Output the [x, y] coordinate of the center of the cell containing the given text.  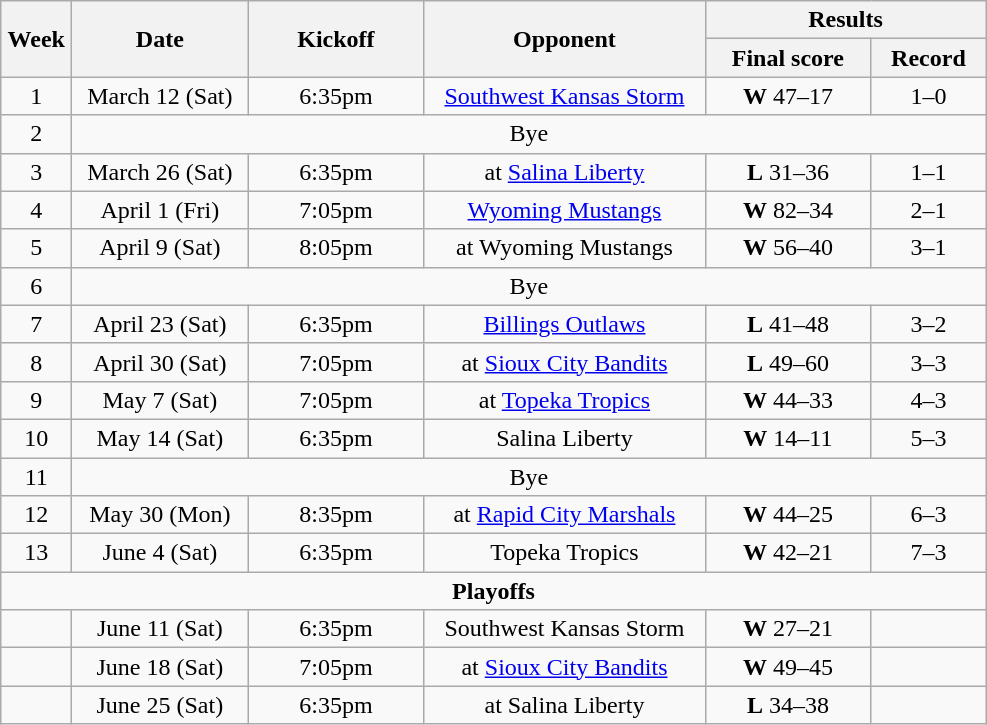
Date [160, 39]
1–1 [928, 172]
7–3 [928, 553]
at Rapid City Marshals [564, 515]
Wyoming Mustangs [564, 210]
2 [36, 134]
May 30 (Mon) [160, 515]
L 31–36 [788, 172]
W 44–25 [788, 515]
8:05pm [336, 248]
June 25 (Sat) [160, 705]
2–1 [928, 210]
Record [928, 58]
June 11 (Sat) [160, 629]
W 47–17 [788, 96]
3–2 [928, 324]
March 12 (Sat) [160, 96]
March 26 (Sat) [160, 172]
L 41–48 [788, 324]
3–1 [928, 248]
April 30 (Sat) [160, 362]
June 18 (Sat) [160, 667]
at Topeka Tropics [564, 400]
8:35pm [336, 515]
4 [36, 210]
5–3 [928, 438]
6 [36, 286]
W 42–21 [788, 553]
4–3 [928, 400]
Billings Outlaws [564, 324]
L 34–38 [788, 705]
April 23 (Sat) [160, 324]
13 [36, 553]
7 [36, 324]
at Wyoming Mustangs [564, 248]
W 27–21 [788, 629]
3 [36, 172]
8 [36, 362]
April 9 (Sat) [160, 248]
Results [846, 20]
11 [36, 477]
W 49–45 [788, 667]
W 14–11 [788, 438]
Kickoff [336, 39]
Salina Liberty [564, 438]
W 56–40 [788, 248]
9 [36, 400]
April 1 (Fri) [160, 210]
Topeka Tropics [564, 553]
12 [36, 515]
6–3 [928, 515]
1 [36, 96]
W 82–34 [788, 210]
May 14 (Sat) [160, 438]
Final score [788, 58]
June 4 (Sat) [160, 553]
May 7 (Sat) [160, 400]
Week [36, 39]
Opponent [564, 39]
Playoffs [494, 591]
L 49–60 [788, 362]
10 [36, 438]
3–3 [928, 362]
1–0 [928, 96]
W 44–33 [788, 400]
5 [36, 248]
